Search for the cell housing the specified text and yield its [x, y] center coordinate. 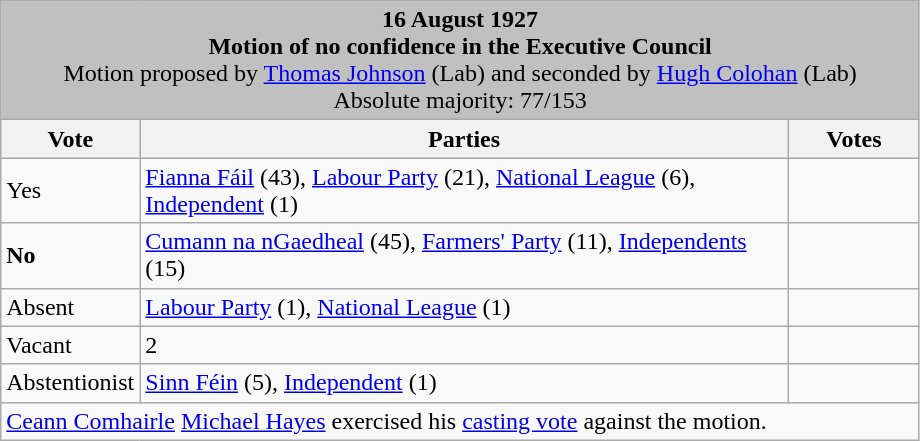
Abstentionist [70, 383]
Fianna Fáil (43), Labour Party (21), National League (6), Independent (1) [464, 190]
Vacant [70, 345]
Labour Party (1), National League (1) [464, 307]
Yes [70, 190]
Absent [70, 307]
Votes [854, 139]
Parties [464, 139]
Sinn Féin (5), Independent (1) [464, 383]
Ceann Comhairle Michael Hayes exercised his casting vote against the motion. [460, 421]
Vote [70, 139]
Cumann na nGaedheal (45), Farmers' Party (11), Independents (15) [464, 256]
2 [464, 345]
No [70, 256]
